Find where the given text appears and provide that cell's center as (x, y) coordinate. 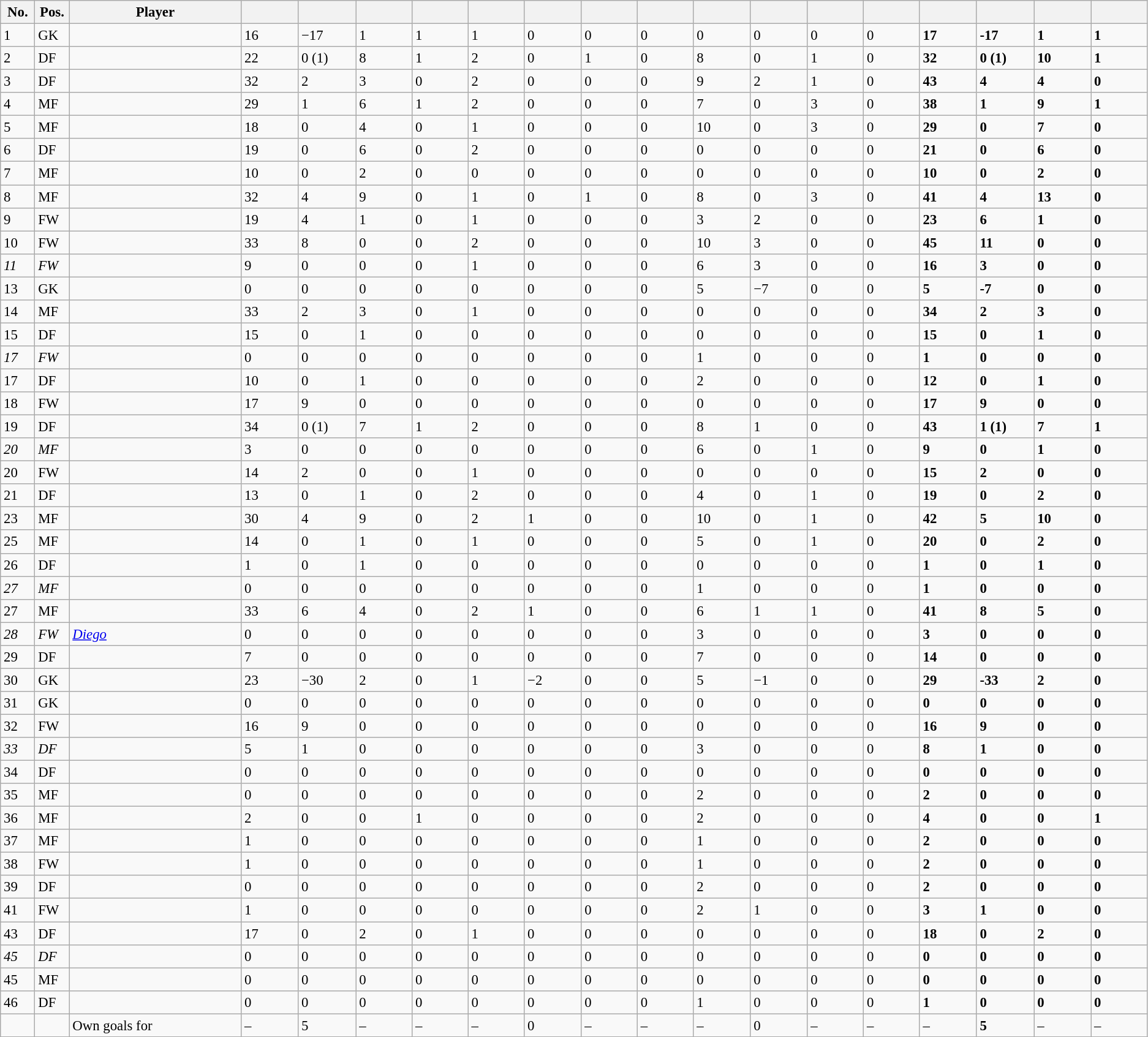
Diego (156, 634)
-7 (1005, 288)
46 (18, 1002)
1 (1) (1005, 427)
Player (156, 12)
22 (270, 58)
−30 (327, 680)
No. (18, 12)
−7 (779, 288)
−1 (779, 680)
35 (18, 795)
37 (18, 841)
Own goals for (156, 1025)
-17 (1005, 36)
26 (18, 565)
39 (18, 888)
31 (18, 703)
25 (18, 542)
−2 (553, 680)
-33 (1005, 680)
Pos. (52, 12)
36 (18, 818)
42 (948, 519)
−17 (327, 36)
28 (18, 634)
12 (948, 380)
